Find where the given text appears and provide that cell's center as (X, Y) coordinate. 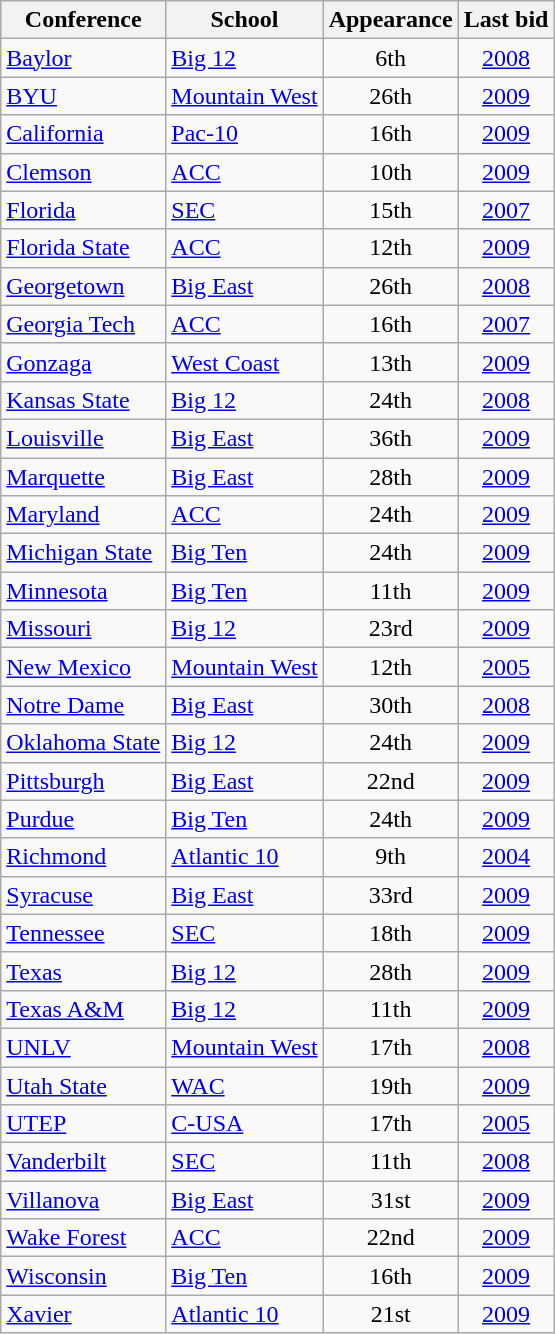
Missouri (84, 629)
UNLV (84, 1047)
Kansas State (84, 400)
31st (390, 1200)
10th (390, 172)
Appearance (390, 20)
9th (390, 857)
19th (390, 1085)
Clemson (84, 172)
30th (390, 705)
18th (390, 933)
21st (390, 1314)
C-USA (244, 1124)
Pittsburgh (84, 781)
WAC (244, 1085)
13th (390, 362)
23rd (390, 629)
Marquette (84, 477)
Texas (84, 971)
Florida State (84, 248)
New Mexico (84, 667)
Wisconsin (84, 1276)
Utah State (84, 1085)
Villanova (84, 1200)
Vanderbilt (84, 1162)
UTEP (84, 1124)
Georgetown (84, 286)
Conference (84, 20)
Xavier (84, 1314)
Wake Forest (84, 1238)
Richmond (84, 857)
2004 (506, 857)
Syracuse (84, 895)
15th (390, 210)
Michigan State (84, 553)
Gonzaga (84, 362)
Louisville (84, 438)
West Coast (244, 362)
Texas A&M (84, 1009)
Tennessee (84, 933)
6th (390, 58)
Maryland (84, 515)
Florida (84, 210)
Minnesota (84, 591)
Georgia Tech (84, 324)
BYU (84, 96)
School (244, 20)
California (84, 134)
Last bid (506, 20)
Notre Dame (84, 705)
Baylor (84, 58)
Oklahoma State (84, 743)
36th (390, 438)
Pac-10 (244, 134)
33rd (390, 895)
Purdue (84, 819)
